Pinpoint the cell where the given text exists, returning its (x, y) midpoint coordinate. 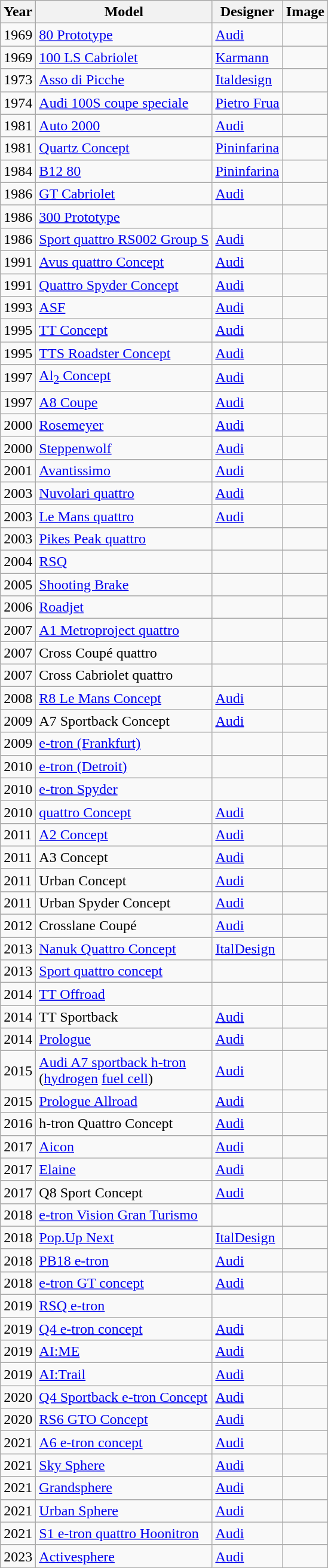
RSQ e-tron (124, 1306)
Steppenwolf (124, 448)
e-tron (Detroit) (124, 766)
Shooting Brake (124, 585)
2016 (18, 1124)
Quartz Concept (124, 148)
2023 (18, 1556)
2006 (18, 607)
Urban Concept (124, 880)
1984 (18, 171)
Avantissimo (124, 470)
Roadjet (124, 607)
R8 Le Mans Concept (124, 698)
Prologue Allroad (124, 1101)
Quattro Spyder Concept (124, 285)
Rosemeyer (124, 425)
Activesphere (124, 1556)
e-tron Vision Gran Turismo (124, 1215)
2001 (18, 470)
Q4 Sportback e-tron Concept (124, 1397)
B12 80 (124, 171)
A8 Coupe (124, 402)
Al2 Concept (124, 378)
TTS Roadster Concept (124, 353)
Urban Sphere (124, 1511)
Model (124, 12)
ASF (124, 308)
Avus quattro Concept (124, 262)
Audi A7 sportback h-tron(hydrogen fuel cell) (124, 1070)
RS6 GTO Concept (124, 1420)
A2 Concept (124, 835)
Image (305, 12)
80 Prototype (124, 35)
1974 (18, 103)
quattro Concept (124, 812)
300 Prototype (124, 216)
Le Mans quattro (124, 516)
Prologue (124, 1040)
e-tron (Frankfurt) (124, 744)
TT Concept (124, 331)
Grandsphere (124, 1488)
TT Sportback (124, 1017)
A7 Sportback Concept (124, 721)
PB18 e-tron (124, 1260)
AI:Trail (124, 1374)
A3 Concept (124, 857)
Year (18, 12)
Q8 Sport Concept (124, 1192)
TT Offroad (124, 994)
Karmann (247, 57)
A1 Metroproject quattro (124, 630)
Q4 e-tron concept (124, 1329)
Sport quattro concept (124, 971)
Crosslane Coupé (124, 926)
2005 (18, 585)
Urban Spyder Concept (124, 903)
2008 (18, 698)
Nuvolari quattro (124, 493)
GT Cabriolet (124, 194)
Cross Coupé quattro (124, 653)
2012 (18, 926)
Cross Cabriolet quattro (124, 676)
1973 (18, 80)
RSQ (124, 562)
Auto 2000 (124, 126)
Pop.Up Next (124, 1237)
h-tron Quattro Concept (124, 1124)
Italdesign (247, 80)
AI:ME (124, 1352)
100 LS Cabriolet (124, 57)
Elaine (124, 1169)
S1 e-tron quattro Hoonitron (124, 1533)
A6 e-tron concept (124, 1442)
Audi 100S coupe speciale (124, 103)
Pikes Peak quattro (124, 539)
Sport quattro RS002 Group S (124, 239)
Asso di Picche (124, 80)
Designer (247, 12)
Nanuk Quattro Concept (124, 949)
1993 (18, 308)
Aicon (124, 1147)
Sky Sphere (124, 1465)
e-tron Spyder (124, 789)
e-tron GT concept (124, 1283)
Pietro Frua (247, 103)
2004 (18, 562)
